Detect which cell encompasses the target text, then output its [x, y] center coordinate. 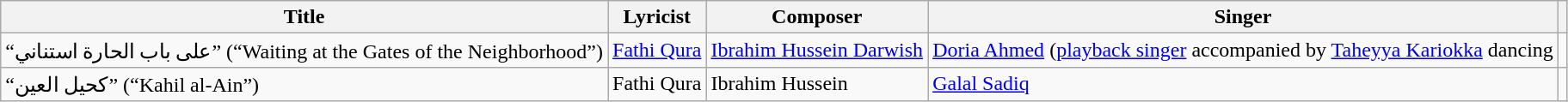
Title [304, 17]
Singer [1244, 17]
“كحيل العين” (“Kahil al-Ain”) [304, 84]
Galal Sadiq [1244, 84]
“على باب الحارة استناني” (“Waiting at the Gates of the Neighborhood”) [304, 51]
Lyricist [657, 17]
Ibrahim Hussein Darwish [817, 51]
Doria Ahmed (playback singer accompanied by Taheyya Kariokka dancing [1244, 51]
Ibrahim Hussein [817, 84]
Composer [817, 17]
